Locate the cell with the specified text and output its (X, Y) center coordinate. 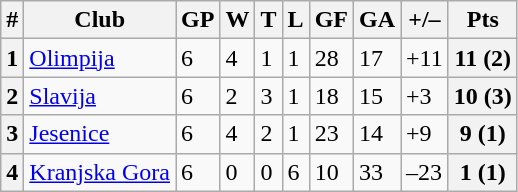
+9 (425, 134)
28 (331, 58)
11 (2) (482, 58)
W (238, 20)
17 (376, 58)
10 (331, 172)
Pts (482, 20)
18 (331, 96)
GA (376, 20)
GP (198, 20)
+/– (425, 20)
–23 (425, 172)
Kranjska Gora (100, 172)
15 (376, 96)
+3 (425, 96)
T (268, 20)
L (296, 20)
Club (100, 20)
# (12, 20)
23 (331, 134)
Slavija (100, 96)
14 (376, 134)
Olimpija (100, 58)
10 (3) (482, 96)
Jesenice (100, 134)
9 (1) (482, 134)
1 (1) (482, 172)
33 (376, 172)
GF (331, 20)
+11 (425, 58)
